Determine the [x, y] coordinate at the center of the cell enclosing the given text.  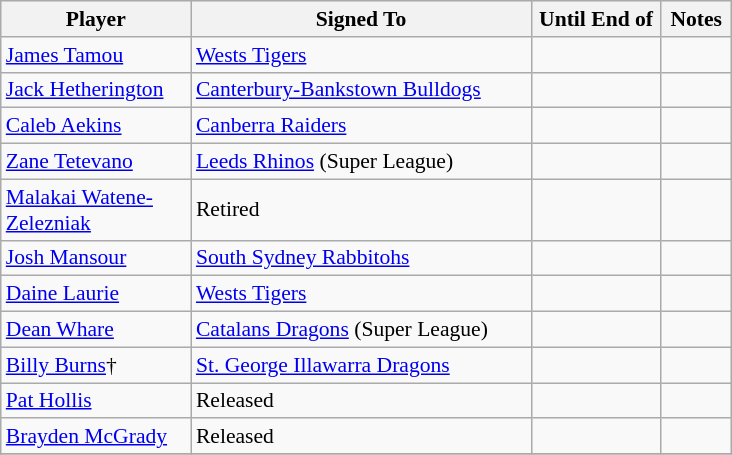
Brayden McGrady [96, 437]
South Sydney Rabbitohs [361, 258]
Zane Tetevano [96, 162]
Player [96, 19]
Leeds Rhinos (Super League) [361, 162]
Jack Hetherington [96, 90]
St. George Illawarra Dragons [361, 365]
James Tamou [96, 55]
Malakai Watene-Zelezniak [96, 210]
Billy Burns† [96, 365]
Daine Laurie [96, 294]
Retired [361, 210]
Pat Hollis [96, 401]
Signed To [361, 19]
Until End of [596, 19]
Canberra Raiders [361, 126]
Canterbury-Bankstown Bulldogs [361, 90]
Catalans Dragons (Super League) [361, 330]
Dean Whare [96, 330]
Josh Mansour [96, 258]
Notes [696, 19]
Caleb Aekins [96, 126]
